Return [x, y] of the center of cell containing provided text 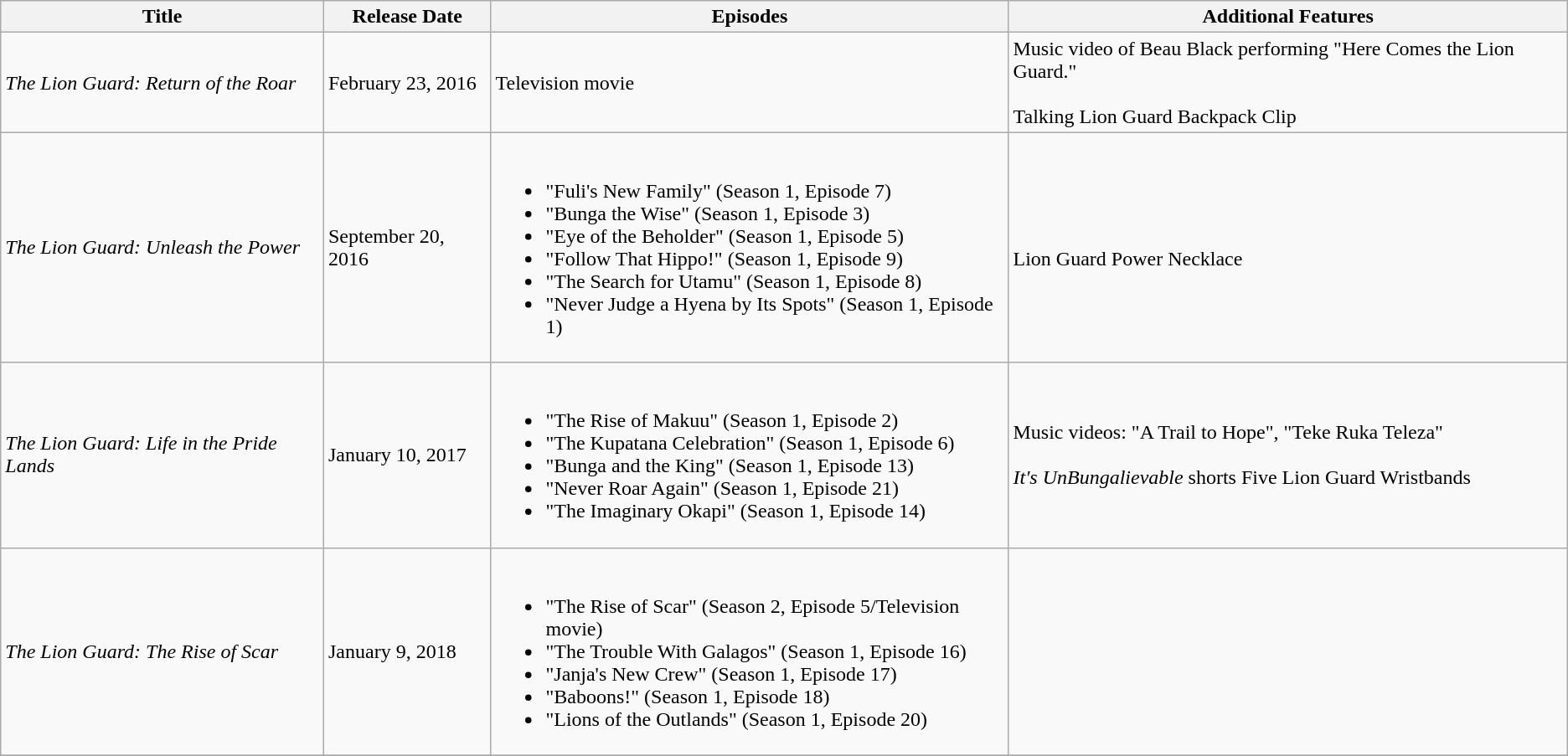
Television movie [750, 82]
Lion Guard Power Necklace [1288, 248]
January 9, 2018 [407, 651]
Additional Features [1288, 17]
Episodes [750, 17]
February 23, 2016 [407, 82]
Title [162, 17]
January 10, 2017 [407, 455]
Music videos: "A Trail to Hope", "Teke Ruka Teleza"It's UnBungalievable shorts Five Lion Guard Wristbands [1288, 455]
The Lion Guard: Unleash the Power [162, 248]
Release Date [407, 17]
The Lion Guard: Life in the Pride Lands [162, 455]
The Lion Guard: Return of the Roar [162, 82]
The Lion Guard: The Rise of Scar [162, 651]
September 20, 2016 [407, 248]
Music video of Beau Black performing "Here Comes the Lion Guard."Talking Lion Guard Backpack Clip [1288, 82]
